Find where the given text appears and provide that cell's center as [X, Y] coordinate. 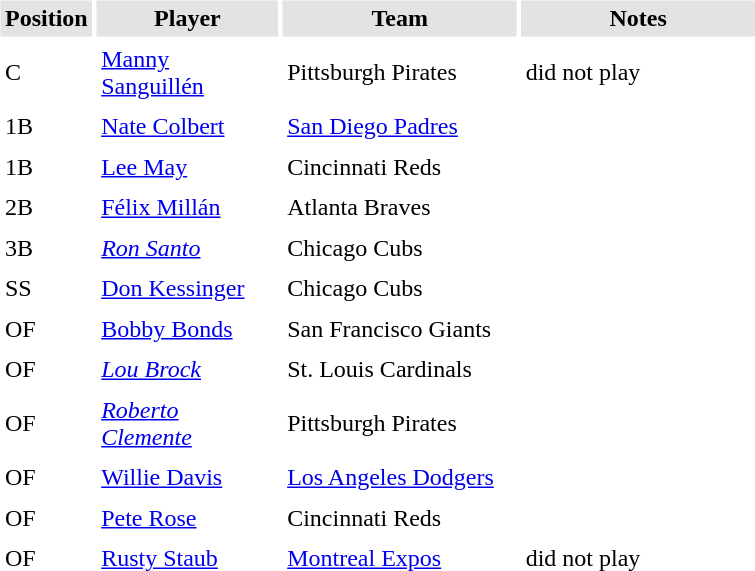
Atlanta Braves [400, 208]
San Diego Padres [400, 126]
Team [400, 18]
Roberto Clemente [188, 424]
Don Kessinger [188, 288]
3B [46, 248]
Lee May [188, 167]
Pete Rose [188, 518]
Nate Colbert [188, 126]
Manny Sanguillén [188, 72]
Position [46, 18]
San Francisco Giants [400, 329]
Lou Brock [188, 370]
St. Louis Cardinals [400, 370]
SS [46, 288]
2B [46, 208]
Ron Santo [188, 248]
did not play [638, 72]
Willie Davis [188, 478]
Los Angeles Dodgers [400, 478]
Notes [638, 18]
Player [188, 18]
Bobby Bonds [188, 329]
Félix Millán [188, 208]
C [46, 72]
